Provide the (X, Y) coordinate of the cell's center where the given text is located.  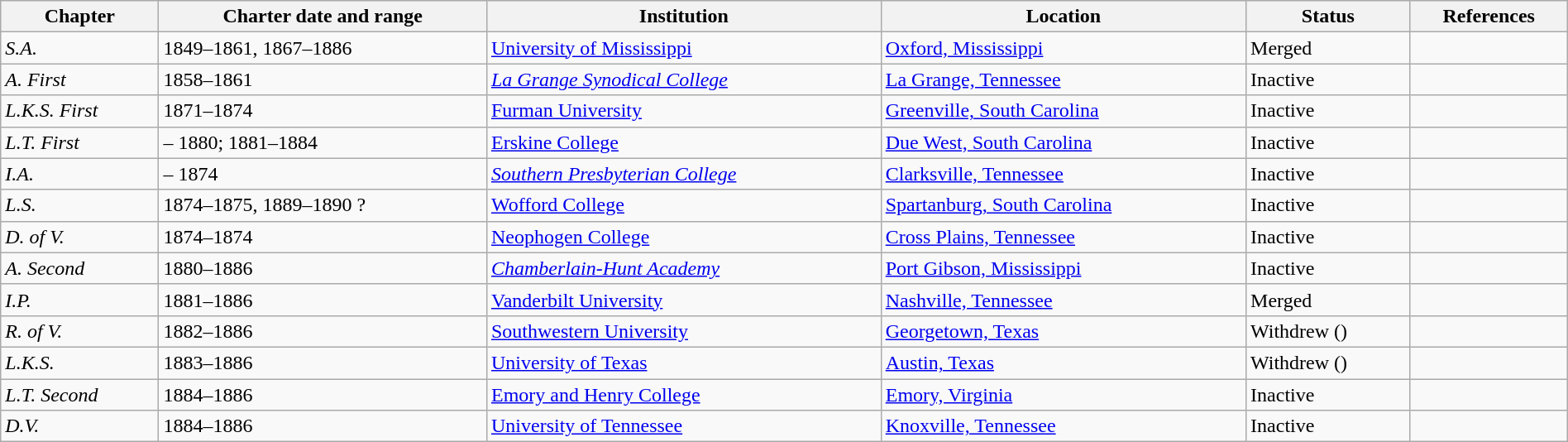
1882–1886 (323, 331)
1881–1886 (323, 300)
L.S. (79, 205)
La Grange Synodical College (683, 79)
Institution (683, 17)
University of Texas (683, 363)
1874–1874 (323, 237)
Southwestern University (683, 331)
Georgetown, Texas (1064, 331)
– 1880; 1881–1884 (323, 142)
S.A. (79, 48)
A. First (79, 79)
Vanderbilt University (683, 300)
1880–1886 (323, 268)
Cross Plains, Tennessee (1064, 237)
D. of V. (79, 237)
Austin, Texas (1064, 363)
Wofford College (683, 205)
– 1874 (323, 174)
I.P. (79, 300)
1874–1875, 1889–1890 ? (323, 205)
Neophogen College (683, 237)
Spartanburg, South Carolina (1064, 205)
A. Second (79, 268)
Port Gibson, Mississippi (1064, 268)
1849–1861, 1867–1886 (323, 48)
Nashville, Tennessee (1064, 300)
Location (1064, 17)
Clarksville, Tennessee (1064, 174)
1883–1886 (323, 363)
Emory and Henry College (683, 395)
L.T. Second (79, 395)
Southern Presbyterian College (683, 174)
I.A. (79, 174)
Emory, Virginia (1064, 395)
Due West, South Carolina (1064, 142)
L.K.S. (79, 363)
Status (1328, 17)
Oxford, Mississippi (1064, 48)
Erskine College (683, 142)
1858–1861 (323, 79)
1871–1874 (323, 111)
University of Tennessee (683, 426)
D.V. (79, 426)
L.K.S. First (79, 111)
University of Mississippi (683, 48)
Knoxville, Tennessee (1064, 426)
Charter date and range (323, 17)
Greenville, South Carolina (1064, 111)
Furman University (683, 111)
References (1489, 17)
Chapter (79, 17)
L.T. First (79, 142)
Chamberlain-Hunt Academy (683, 268)
La Grange, Tennessee (1064, 79)
R. of V. (79, 331)
